From the cell containing the given text, extract its center point as (X, Y) coordinate. 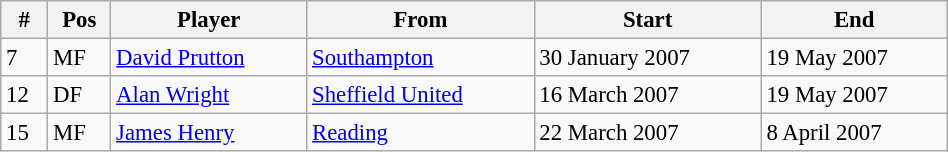
Alan Wright (209, 95)
End (854, 20)
David Prutton (209, 58)
DF (80, 95)
Player (209, 20)
# (24, 20)
7 (24, 58)
Start (648, 20)
From (420, 20)
30 January 2007 (648, 58)
22 March 2007 (648, 133)
16 March 2007 (648, 95)
8 April 2007 (854, 133)
15 (24, 133)
Reading (420, 133)
James Henry (209, 133)
Pos (80, 20)
Sheffield United (420, 95)
Southampton (420, 58)
12 (24, 95)
